Determine the [x, y] coordinate at the center of the cell enclosing the given text.  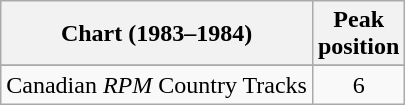
Canadian RPM Country Tracks [157, 85]
6 [358, 85]
Peakposition [358, 34]
Chart (1983–1984) [157, 34]
